Find where the given text appears and provide that cell's center as (X, Y) coordinate. 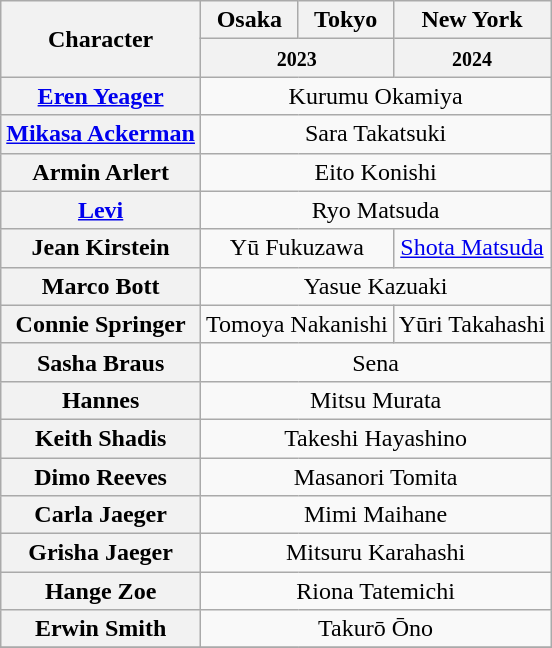
Sasha Braus (101, 362)
Yū Fukuzawa (296, 248)
Hange Zoe (101, 591)
Connie Springer (101, 324)
Yasue Kazuaki (375, 286)
Eito Konishi (375, 172)
Mitsu Murata (375, 400)
Hannes (101, 400)
Eren Yeager (101, 96)
Dimo Reeves (101, 477)
Mimi Maihane (375, 515)
Kurumu Okamiya (375, 96)
Sena (375, 362)
Mitsuru Karahashi (375, 553)
Levi (101, 210)
New York (472, 20)
Ryo Matsuda (375, 210)
Mikasa Ackerman (101, 134)
Takeshi Hayashino (375, 438)
Carla Jaeger (101, 515)
Armin Arlert (101, 172)
Riona Tatemichi (375, 591)
Marco Bott (101, 286)
Grisha Jaeger (101, 553)
Keith Shadis (101, 438)
Yūri Takahashi (472, 324)
Sara Takatsuki (375, 134)
Osaka (249, 20)
Tomoya Nakanishi (296, 324)
Shota Matsuda (472, 248)
Character (101, 39)
Erwin Smith (101, 629)
2024 (472, 58)
Jean Kirstein (101, 248)
Masanori Tomita (375, 477)
2023 (296, 58)
Takurō Ōno (375, 629)
Tokyo (346, 20)
